Scan for the cell matching the given text and deliver its [X, Y] coordinate at center. 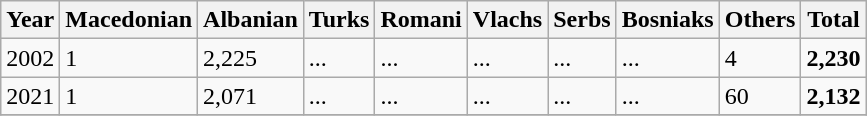
2,071 [251, 96]
Others [760, 20]
Turks [339, 20]
Albanian [251, 20]
Total [834, 20]
Serbs [582, 20]
4 [760, 58]
Bosniaks [668, 20]
2,225 [251, 58]
2002 [30, 58]
Macedonian [129, 20]
2021 [30, 96]
Vlachs [507, 20]
Year [30, 20]
Romani [421, 20]
2,132 [834, 96]
2,230 [834, 58]
60 [760, 96]
